Output the [X, Y] coordinate of the center of the cell containing the given text.  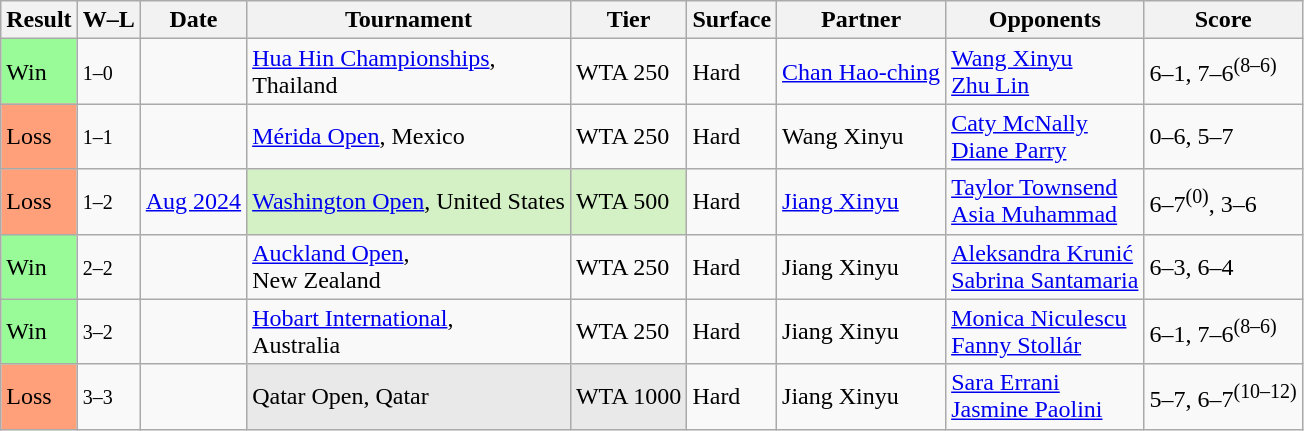
Tier [628, 20]
Caty McNally Diane Parry [1045, 136]
WTA 500 [628, 202]
Hua Hin Championships,Thailand [409, 72]
Surface [732, 20]
1–0 [108, 72]
2–2 [108, 266]
Aug 2024 [193, 202]
1–1 [108, 136]
Chan Hao-ching [862, 72]
Washington Open, United States [409, 202]
3–2 [108, 332]
6–7(0), 3–6 [1223, 202]
Aleksandra Krunić Sabrina Santamaria [1045, 266]
Opponents [1045, 20]
Auckland Open, New Zealand [409, 266]
3–3 [108, 396]
W–L [108, 20]
Taylor Townsend Asia Muhammad [1045, 202]
0–6, 5–7 [1223, 136]
Score [1223, 20]
5–7, 6–7(10–12) [1223, 396]
1–2 [108, 202]
Wang Xinyu [862, 136]
Partner [862, 20]
Hobart International, Australia [409, 332]
Tournament [409, 20]
WTA 1000 [628, 396]
Qatar Open, Qatar [409, 396]
Wang Xinyu Zhu Lin [1045, 72]
Monica Niculescu Fanny Stollár [1045, 332]
6–3, 6–4 [1223, 266]
Mérida Open, Mexico [409, 136]
Result [39, 20]
Sara Errani Jasmine Paolini [1045, 396]
Date [193, 20]
